Return the (x, y) coordinate for the center point of the cell that contains the specified text.  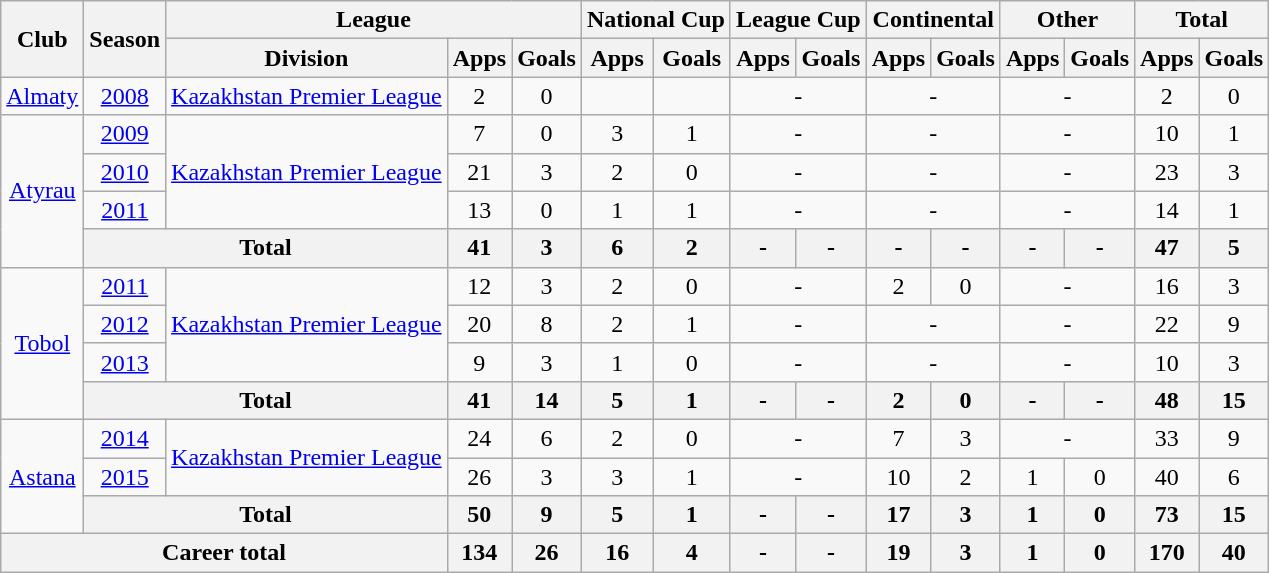
170 (1167, 553)
League Cup (798, 20)
Season (125, 39)
National Cup (656, 20)
134 (479, 553)
Astana (42, 476)
Career total (224, 553)
23 (1167, 172)
73 (1167, 515)
20 (479, 324)
2015 (125, 477)
12 (479, 286)
19 (898, 553)
Club (42, 39)
8 (547, 324)
13 (479, 210)
33 (1167, 438)
2008 (125, 96)
22 (1167, 324)
47 (1167, 248)
2010 (125, 172)
Continental (933, 20)
50 (479, 515)
Atyrau (42, 191)
Tobol (42, 343)
Division (307, 58)
Other (1067, 20)
2014 (125, 438)
2009 (125, 134)
Almaty (42, 96)
24 (479, 438)
17 (898, 515)
4 (692, 553)
2013 (125, 362)
21 (479, 172)
48 (1167, 400)
League (374, 20)
2012 (125, 324)
